Locate the cell with the specified text and output its [X, Y] center coordinate. 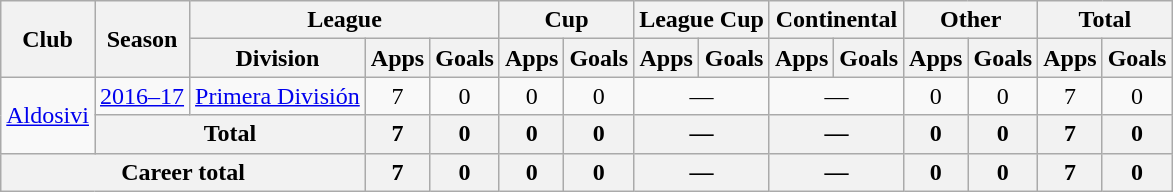
2016–17 [142, 96]
Cup [566, 20]
League Cup [702, 20]
Continental [836, 20]
Club [48, 39]
Division [278, 58]
Season [142, 39]
Career total [184, 172]
League [345, 20]
Primera División [278, 96]
Other [971, 20]
Aldosivi [48, 115]
